Detect which cell encompasses the target text, then output its [X, Y] center coordinate. 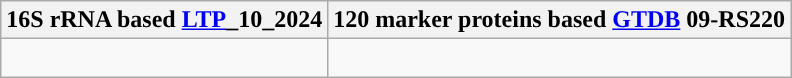
16S rRNA based LTP_10_2024 [164, 20]
120 marker proteins based GTDB 09-RS220 [560, 20]
